Determine the [x, y] coordinate at the center of the cell enclosing the given text.  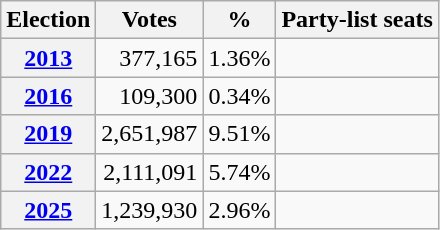
2013 [48, 58]
0.34% [240, 96]
2.96% [240, 210]
1.36% [240, 58]
2022 [48, 172]
Party-list seats [357, 20]
Election [48, 20]
377,165 [150, 58]
% [240, 20]
2019 [48, 134]
2016 [48, 96]
2,651,987 [150, 134]
2025 [48, 210]
2,111,091 [150, 172]
5.74% [240, 172]
Votes [150, 20]
109,300 [150, 96]
9.51% [240, 134]
1,239,930 [150, 210]
